Output the [X, Y] coordinate of the center of the cell containing the given text.  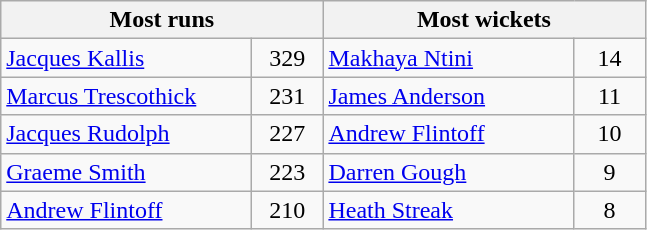
210 [288, 210]
231 [288, 96]
Graeme Smith [126, 172]
10 [610, 134]
Heath Streak [448, 210]
11 [610, 96]
James Anderson [448, 96]
Marcus Trescothick [126, 96]
Jacques Kallis [126, 58]
Darren Gough [448, 172]
14 [610, 58]
223 [288, 172]
Most runs [162, 20]
Makhaya Ntini [448, 58]
8 [610, 210]
9 [610, 172]
329 [288, 58]
Most wickets [484, 20]
227 [288, 134]
Jacques Rudolph [126, 134]
